Find where the given text appears and provide that cell's center as (x, y) coordinate. 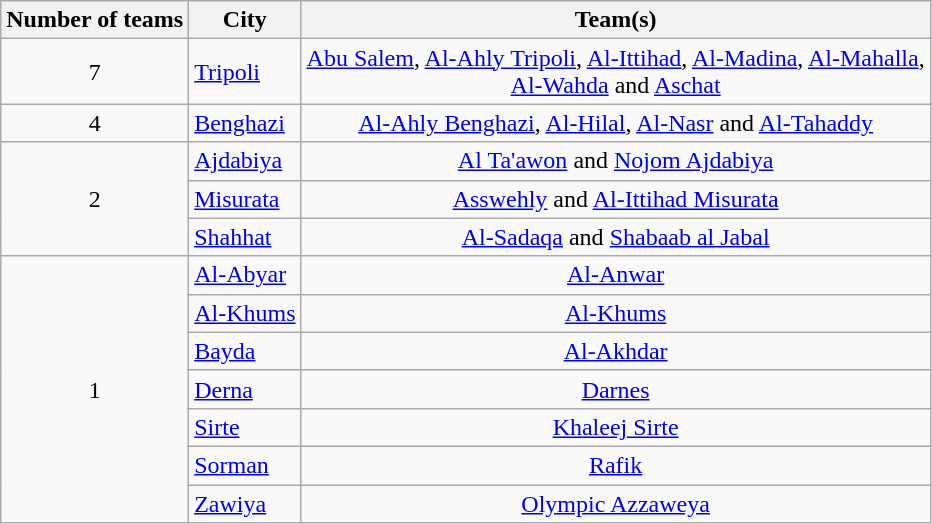
Asswehly and Al-Ittihad Misurata (616, 199)
City (245, 20)
Darnes (616, 389)
Tripoli (245, 72)
Sorman (245, 465)
Misurata (245, 199)
Abu Salem, Al-Ahly Tripoli, Al-Ittihad, Al-Madina, Al-Mahalla,Al-Wahda and Aschat (616, 72)
Olympic Azzaweya (616, 503)
Ajdabiya (245, 161)
Sirte (245, 427)
Al-Sadaqa and Shabaab al Jabal (616, 237)
Derna (245, 389)
Team(s) (616, 20)
2 (95, 199)
7 (95, 72)
Al-Anwar (616, 275)
Al-Akhdar (616, 351)
Khaleej Sirte (616, 427)
Al-Abyar (245, 275)
1 (95, 389)
Benghazi (245, 123)
Zawiya (245, 503)
Al Ta'awon and Nojom Ajdabiya (616, 161)
Bayda (245, 351)
Number of teams (95, 20)
Al-Ahly Benghazi, Al-Hilal, Al-Nasr and Al-Tahaddy (616, 123)
Rafik (616, 465)
4 (95, 123)
Shahhat (245, 237)
